Output the (X, Y) coordinate of the center of the cell containing the given text.  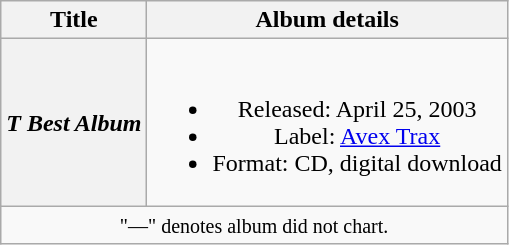
Released: April 25, 2003Label: Avex TraxFormat: CD, digital download (327, 122)
"—" denotes album did not chart. (254, 225)
Album details (327, 20)
Title (74, 20)
T Best Album (74, 122)
